For the text-containing cell, return its midpoint in (X, Y) coordinate format. 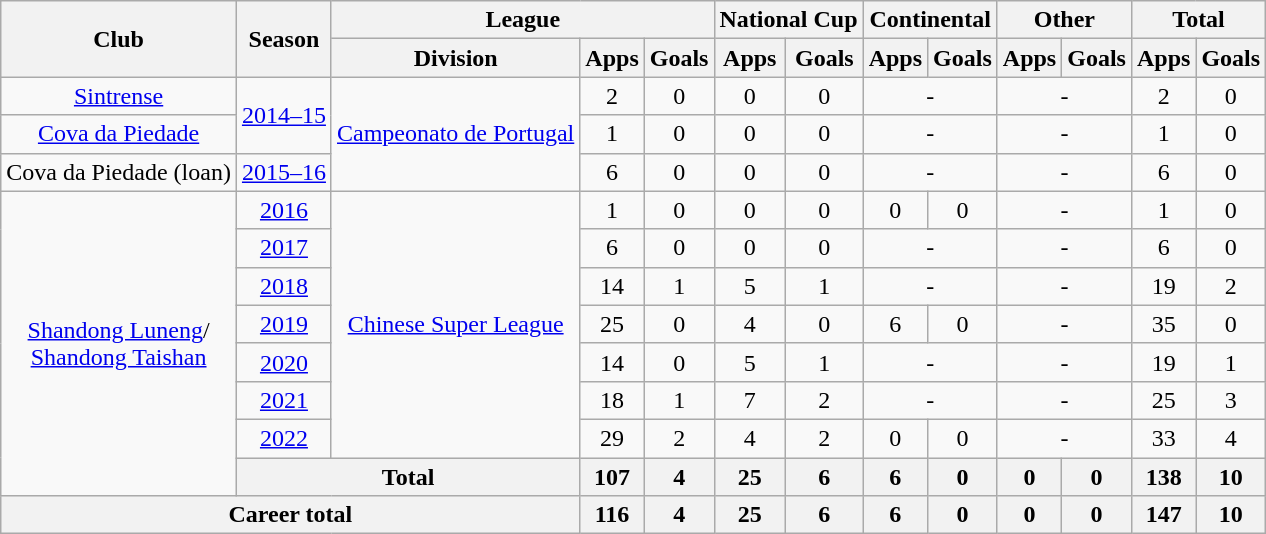
League (522, 20)
Campeonato de Portugal (455, 134)
35 (1163, 324)
18 (612, 400)
Club (119, 39)
7 (750, 400)
2020 (284, 362)
2019 (284, 324)
116 (612, 515)
Division (455, 58)
2018 (284, 286)
National Cup (788, 20)
Cova da Piedade (loan) (119, 172)
2022 (284, 438)
Season (284, 39)
2021 (284, 400)
Shandong Luneng/Shandong Taishan (119, 343)
Continental (930, 20)
2015–16 (284, 172)
138 (1163, 477)
29 (612, 438)
Chinese Super League (455, 324)
Cova da Piedade (119, 134)
2016 (284, 210)
147 (1163, 515)
2014–15 (284, 115)
Sintrense (119, 96)
Other (1064, 20)
2017 (284, 248)
33 (1163, 438)
Career total (290, 515)
107 (612, 477)
3 (1231, 400)
